Locate the cell with the specified text and output its (X, Y) center coordinate. 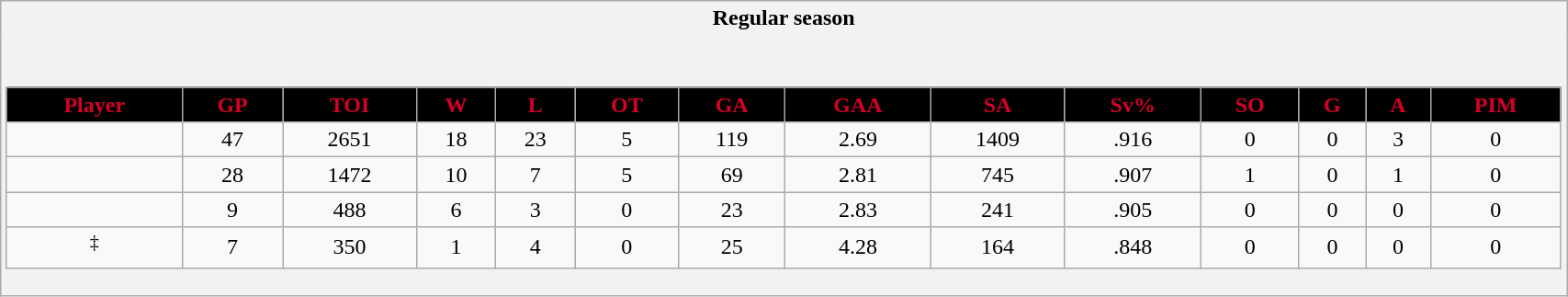
350 (350, 248)
4.28 (858, 248)
W (456, 105)
6 (456, 210)
G (1332, 105)
PIM (1495, 105)
SA (998, 105)
47 (231, 140)
18 (456, 140)
1409 (998, 140)
241 (998, 210)
.907 (1134, 175)
2651 (350, 140)
A (1398, 105)
119 (732, 140)
1472 (350, 175)
4 (536, 248)
TOI (350, 105)
.848 (1134, 248)
Regular season (784, 18)
Sv% (1134, 105)
2.81 (858, 175)
GAA (858, 105)
25 (732, 248)
OT (626, 105)
9 (231, 210)
.916 (1134, 140)
745 (998, 175)
GA (732, 105)
SO (1250, 105)
2.83 (858, 210)
164 (998, 248)
.905 (1134, 210)
2.69 (858, 140)
488 (350, 210)
GP (231, 105)
‡ (94, 248)
Player (94, 105)
69 (732, 175)
L (536, 105)
28 (231, 175)
10 (456, 175)
